Output the [X, Y] coordinate of the center of the cell containing the given text.  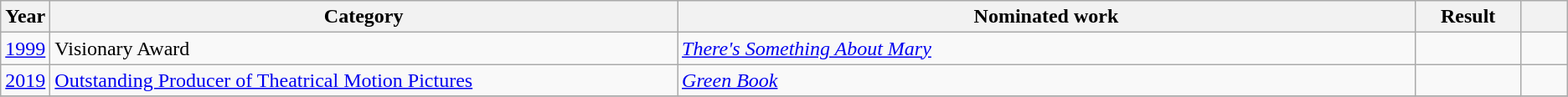
There's Something About Mary [1047, 48]
Visionary Award [364, 48]
Green Book [1047, 80]
2019 [25, 80]
Result [1467, 17]
Nominated work [1047, 17]
1999 [25, 48]
Category [364, 17]
Outstanding Producer of Theatrical Motion Pictures [364, 80]
Year [25, 17]
